Extract the (x, y) coordinate from the center of the cell holding the provided text.  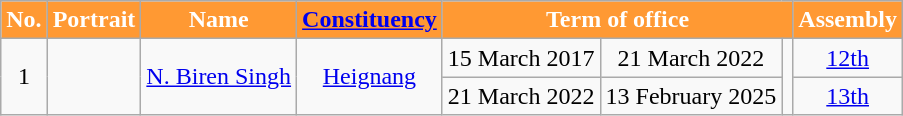
Term of office (617, 20)
Assembly (848, 20)
Name (219, 20)
13th (848, 96)
Constituency (370, 20)
No. (24, 20)
Heignang (370, 77)
12th (848, 58)
13 February 2025 (691, 96)
15 March 2017 (521, 58)
N. Biren Singh (219, 77)
Portrait (94, 20)
1 (24, 77)
